Return the (X, Y) coordinate for the center point of the cell that contains the specified text.  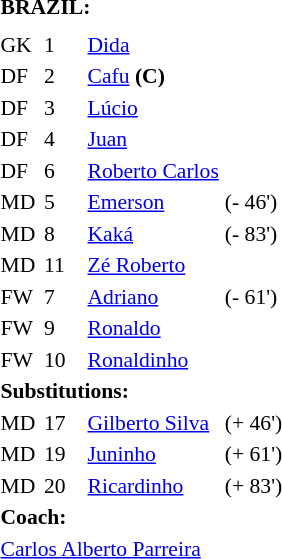
Zé Roberto (153, 265)
3 (62, 108)
Gilberto Silva (153, 422)
5 (62, 202)
Ronaldinho (153, 360)
Lúcio (153, 108)
Cafu (C) (153, 76)
10 (62, 360)
Ricardinho (153, 486)
Juan (153, 139)
Kaká (153, 234)
6 (62, 170)
7 (62, 296)
19 (62, 454)
1 (62, 44)
20 (62, 486)
4 (62, 139)
9 (62, 328)
Dida (153, 44)
11 (62, 265)
Emerson (153, 202)
17 (62, 422)
Juninho (153, 454)
Roberto Carlos (153, 170)
Adriano (153, 296)
8 (62, 234)
Ronaldo (153, 328)
2 (62, 76)
